Search for the cell housing the specified text and yield its (X, Y) center coordinate. 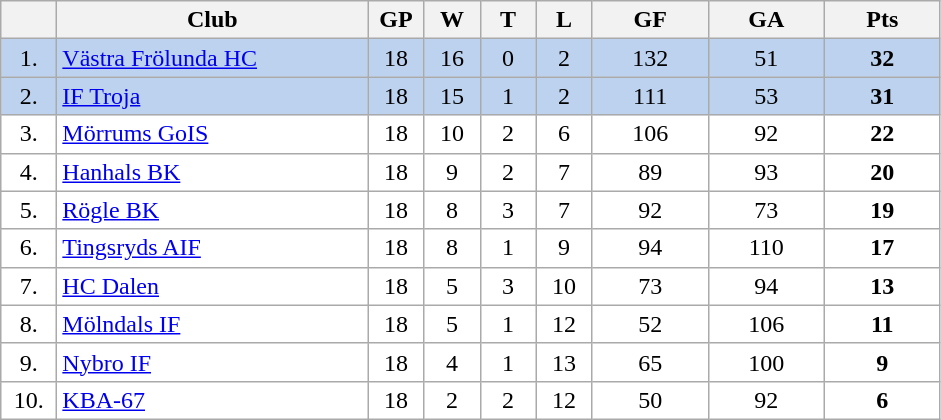
Tingsryds AIF (212, 248)
15 (452, 96)
IF Troja (212, 96)
111 (650, 96)
22 (882, 134)
100 (766, 362)
1. (29, 58)
52 (650, 324)
Pts (882, 20)
93 (766, 172)
3. (29, 134)
31 (882, 96)
89 (650, 172)
HC Dalen (212, 286)
Västra Frölunda HC (212, 58)
Hanhals BK (212, 172)
65 (650, 362)
17 (882, 248)
10. (29, 400)
Club (212, 20)
0 (508, 58)
GF (650, 20)
W (452, 20)
2. (29, 96)
20 (882, 172)
132 (650, 58)
5. (29, 210)
L (564, 20)
4 (452, 362)
50 (650, 400)
Nybro IF (212, 362)
9. (29, 362)
11 (882, 324)
Rögle BK (212, 210)
110 (766, 248)
19 (882, 210)
32 (882, 58)
4. (29, 172)
6. (29, 248)
KBA-67 (212, 400)
GA (766, 20)
53 (766, 96)
51 (766, 58)
Mölndals IF (212, 324)
7. (29, 286)
16 (452, 58)
8. (29, 324)
T (508, 20)
Mörrums GoIS (212, 134)
GP (396, 20)
